Find where the given text appears and provide that cell's center as [x, y] coordinate. 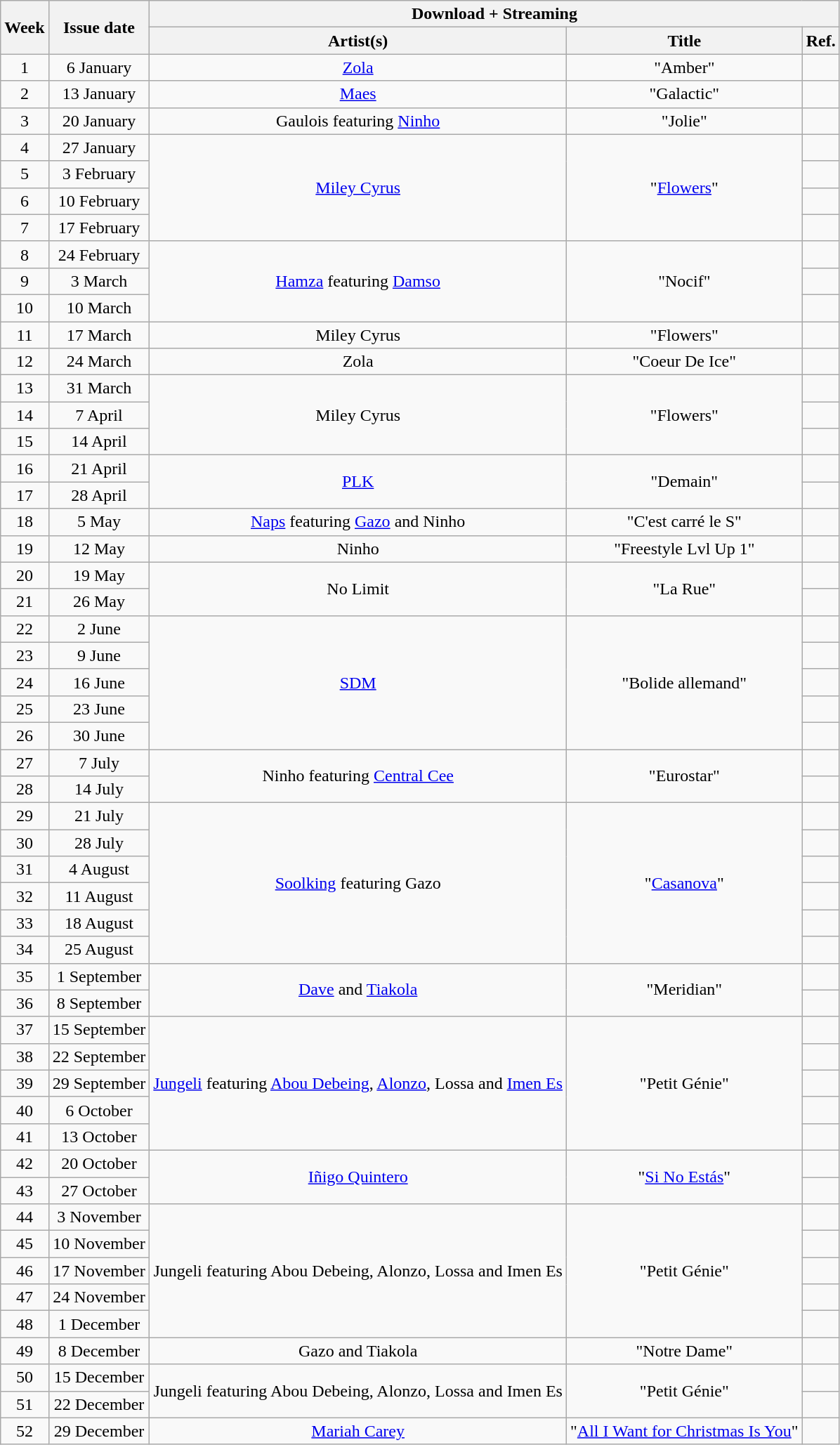
24 [25, 682]
"Freestyle Lvl Up 1" [685, 549]
SDM [358, 682]
17 November [99, 1271]
50 [25, 1378]
32 [25, 896]
Gaulois featuring Ninho [358, 121]
22 December [99, 1404]
28 April [99, 495]
26 May [99, 602]
28 July [99, 843]
17 [25, 495]
5 [25, 174]
Mariah Carey [358, 1431]
27 October [99, 1191]
Download + Streaming [494, 14]
10 February [99, 201]
"Meridian" [685, 990]
29 September [99, 1083]
No Limit [358, 589]
"Demain" [685, 482]
27 [25, 762]
13 October [99, 1137]
45 [25, 1244]
3 February [99, 174]
3 [25, 121]
"Notre Dame" [685, 1351]
14 [25, 415]
7 July [99, 762]
31 March [99, 388]
"All I Want for Christmas Is You" [685, 1431]
18 August [99, 923]
Hamza featuring Damso [358, 281]
38 [25, 1057]
4 August [99, 870]
34 [25, 950]
29 December [99, 1431]
7 April [99, 415]
20 January [99, 121]
41 [25, 1137]
23 [25, 655]
5 May [99, 522]
"Bolide allemand" [685, 682]
Ninho [358, 549]
PLK [358, 482]
Title [685, 41]
12 [25, 362]
19 May [99, 575]
22 September [99, 1057]
1 [25, 67]
Maes [358, 94]
42 [25, 1163]
1 December [99, 1324]
25 August [99, 950]
9 [25, 281]
Iñigo Quintero [358, 1177]
2 [25, 94]
40 [25, 1110]
37 [25, 1030]
4 [25, 148]
1 September [99, 976]
48 [25, 1324]
Ref. [820, 41]
39 [25, 1083]
"C'est carré le S" [685, 522]
43 [25, 1191]
36 [25, 1003]
52 [25, 1431]
29 [25, 816]
17 February [99, 228]
47 [25, 1297]
26 [25, 735]
"Coeur De Ice" [685, 362]
7 [25, 228]
3 March [99, 281]
33 [25, 923]
24 November [99, 1297]
10 March [99, 308]
12 May [99, 549]
16 June [99, 682]
8 [25, 254]
Issue date [99, 27]
Ninho featuring Central Cee [358, 776]
35 [25, 976]
Artist(s) [358, 41]
"Eurostar" [685, 776]
"Jolie" [685, 121]
Dave and Tiakola [358, 990]
51 [25, 1404]
10 [25, 308]
31 [25, 870]
11 [25, 335]
8 December [99, 1351]
"Si No Estás" [685, 1177]
Gazo and Tiakola [358, 1351]
24 March [99, 362]
20 [25, 575]
Week [25, 27]
Soolking featuring Gazo [358, 883]
21 April [99, 469]
14 July [99, 790]
6 [25, 201]
9 June [99, 655]
21 July [99, 816]
17 March [99, 335]
6 October [99, 1110]
21 [25, 602]
24 February [99, 254]
"Nocif" [685, 281]
3 November [99, 1217]
19 [25, 549]
10 November [99, 1244]
13 [25, 388]
20 October [99, 1163]
8 September [99, 1003]
"La Rue" [685, 589]
18 [25, 522]
25 [25, 709]
22 [25, 629]
49 [25, 1351]
"Amber" [685, 67]
16 [25, 469]
13 January [99, 94]
11 August [99, 896]
46 [25, 1271]
27 January [99, 148]
6 January [99, 67]
Naps featuring Gazo and Ninho [358, 522]
15 December [99, 1378]
"Casanova" [685, 883]
14 April [99, 442]
28 [25, 790]
2 June [99, 629]
44 [25, 1217]
"Galactic" [685, 94]
30 [25, 843]
15 September [99, 1030]
15 [25, 442]
30 June [99, 735]
23 June [99, 709]
